Determine the [x, y] coordinate at the center of the cell enclosing the given text.  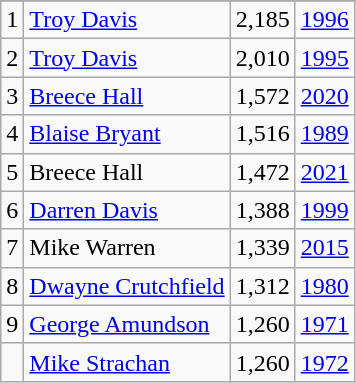
Dwayne Crutchfield [127, 286]
1999 [324, 210]
2020 [324, 96]
Blaise Bryant [127, 134]
2021 [324, 172]
1,572 [262, 96]
3 [12, 96]
1996 [324, 20]
1,472 [262, 172]
1989 [324, 134]
2,185 [262, 20]
1,516 [262, 134]
1,312 [262, 286]
1995 [324, 58]
2 [12, 58]
8 [12, 286]
2,010 [262, 58]
9 [12, 324]
Darren Davis [127, 210]
1 [12, 20]
5 [12, 172]
1971 [324, 324]
1972 [324, 362]
2015 [324, 248]
George Amundson [127, 324]
Mike Strachan [127, 362]
Mike Warren [127, 248]
4 [12, 134]
1,339 [262, 248]
6 [12, 210]
1980 [324, 286]
1,388 [262, 210]
7 [12, 248]
